Find where the given text appears and provide that cell's center as (X, Y) coordinate. 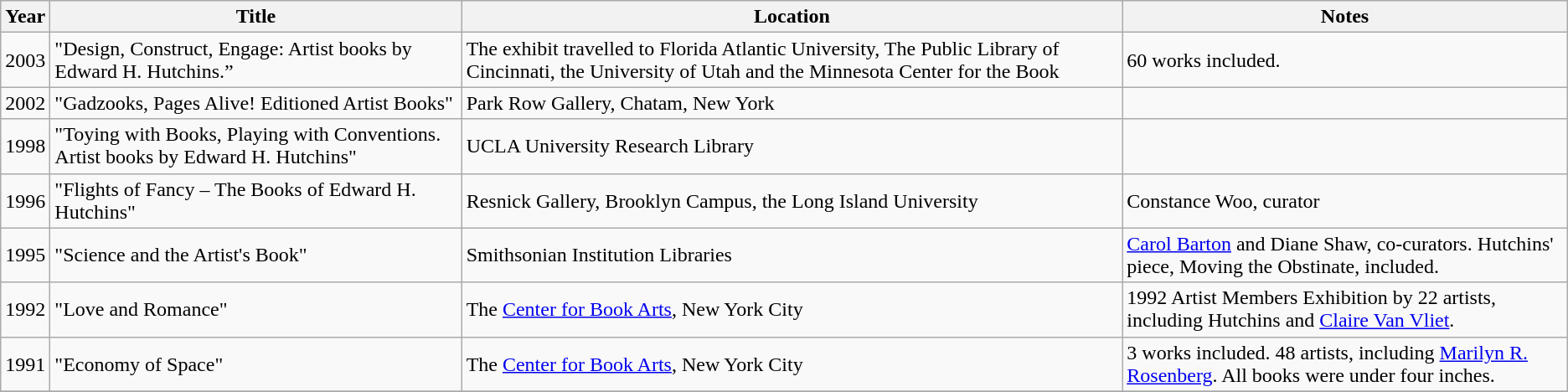
60 works included. (1345, 60)
2003 (25, 60)
Title (256, 17)
Location (792, 17)
"Design, Construct, Engage: Artist books by Edward H. Hutchins.” (256, 60)
"Toying with Books, Playing with Conventions. Artist books by Edward H. Hutchins" (256, 146)
Smithsonian Institution Libraries (792, 255)
1991 (25, 364)
Resnick Gallery, Brooklyn Campus, the Long Island University (792, 201)
"Flights of Fancy – The Books of Edward H. Hutchins" (256, 201)
1992 Artist Members Exhibition by 22 artists, including Hutchins and Claire Van Vliet. (1345, 310)
Year (25, 17)
1992 (25, 310)
1998 (25, 146)
Constance Woo, curator (1345, 201)
Carol Barton and Diane Shaw, co-curators. Hutchins' piece, Moving the Obstinate, included. (1345, 255)
UCLA University Research Library (792, 146)
The exhibit travelled to Florida Atlantic University, The Public Library of Cincinnati, the University of Utah and the Minnesota Center for the Book (792, 60)
1995 (25, 255)
"Economy of Space" (256, 364)
Notes (1345, 17)
"Science and the Artist's Book" (256, 255)
Park Row Gallery, Chatam, New York (792, 103)
2002 (25, 103)
"Gadzooks, Pages Alive! Editioned Artist Books" (256, 103)
1996 (25, 201)
"Love and Romance" (256, 310)
3 works included. 48 artists, including Marilyn R. Rosenberg. All books were under four inches. (1345, 364)
